Return [x, y] of the center of cell containing provided text 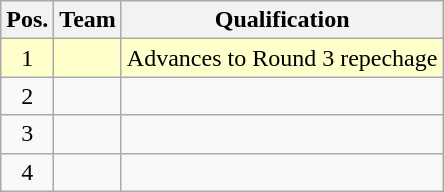
2 [28, 96]
1 [28, 58]
4 [28, 172]
Qualification [282, 20]
Pos. [28, 20]
Team [88, 20]
3 [28, 134]
Advances to Round 3 repechage [282, 58]
